Capture the cell that displays the provided text and extract its (X, Y) central coordinate. 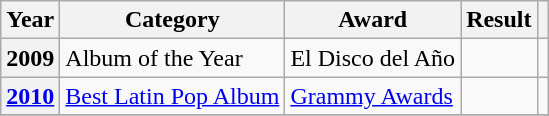
Album of the Year (172, 58)
Category (172, 20)
2010 (30, 96)
2009 (30, 58)
Grammy Awards (373, 96)
Best Latin Pop Album (172, 96)
Result (499, 20)
El Disco del Año (373, 58)
Year (30, 20)
Award (373, 20)
